From the cell containing the given text, extract its center point as (x, y) coordinate. 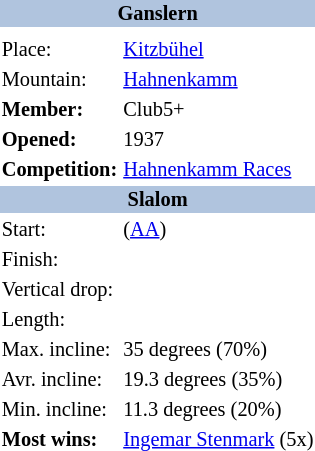
Avr. incline: (60, 380)
11.3 degrees (20%) (218, 410)
Hahnenkamm (218, 80)
35 degrees (70%) (218, 350)
Kitzbühel (218, 50)
Slalom (158, 200)
Min. incline: (60, 410)
Club5+ (218, 110)
Ganslern (158, 14)
Member: (60, 110)
Competition: (60, 170)
Length: (60, 320)
19.3 degrees (35%) (218, 380)
(AA) (218, 230)
Hahnenkamm Races (218, 170)
Vertical drop: (60, 290)
Opened: (60, 140)
Max. incline: (60, 350)
Finish: (60, 260)
Start: (60, 230)
Mountain: (60, 80)
1937 (218, 140)
Place: (60, 50)
